Provide the [X, Y] coordinate of the cell's center where the given text is located.  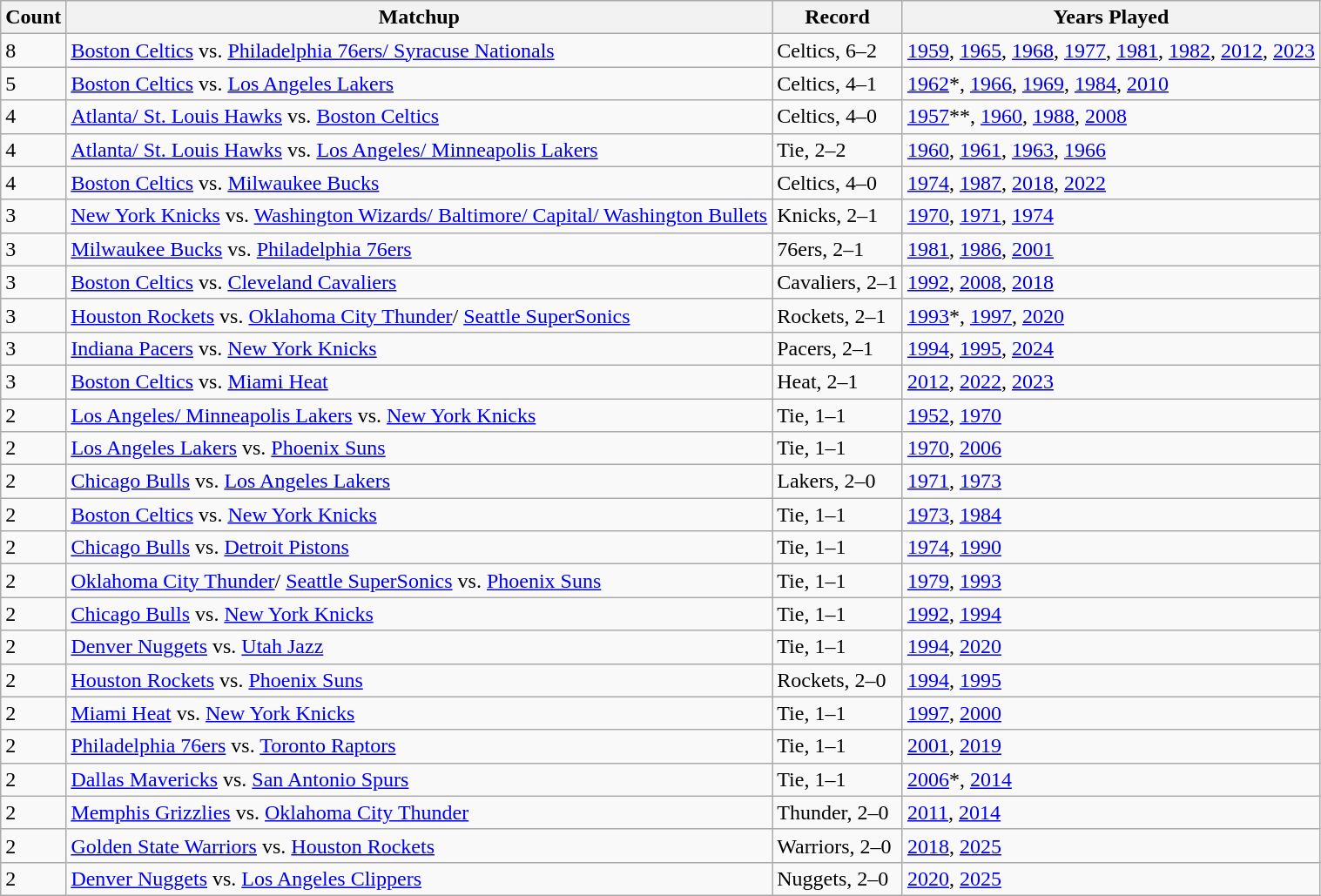
Milwaukee Bucks vs. Philadelphia 76ers [420, 249]
Thunder, 2–0 [838, 812]
Boston Celtics vs. Miami Heat [420, 381]
Rockets, 2–1 [838, 315]
New York Knicks vs. Washington Wizards/ Baltimore/ Capital/ Washington Bullets [420, 216]
1992, 2008, 2018 [1111, 282]
2012, 2022, 2023 [1111, 381]
1974, 1990 [1111, 548]
Houston Rockets vs. Phoenix Suns [420, 680]
Record [838, 17]
Los Angeles/ Minneapolis Lakers vs. New York Knicks [420, 415]
2006*, 2014 [1111, 779]
Dallas Mavericks vs. San Antonio Spurs [420, 779]
2018, 2025 [1111, 845]
Boston Celtics vs. Philadelphia 76ers/ Syracuse Nationals [420, 51]
Years Played [1111, 17]
Knicks, 2–1 [838, 216]
2020, 2025 [1111, 879]
Celtics, 6–2 [838, 51]
Chicago Bulls vs. Los Angeles Lakers [420, 482]
Warriors, 2–0 [838, 845]
1962*, 1966, 1969, 1984, 2010 [1111, 84]
1994, 1995 [1111, 680]
Matchup [420, 17]
Oklahoma City Thunder/ Seattle SuperSonics vs. Phoenix Suns [420, 581]
Nuggets, 2–0 [838, 879]
Denver Nuggets vs. Los Angeles Clippers [420, 879]
Los Angeles Lakers vs. Phoenix Suns [420, 448]
Boston Celtics vs. New York Knicks [420, 515]
Boston Celtics vs. Cleveland Cavaliers [420, 282]
Chicago Bulls vs. Detroit Pistons [420, 548]
2011, 2014 [1111, 812]
1960, 1961, 1963, 1966 [1111, 150]
1979, 1993 [1111, 581]
Atlanta/ St. Louis Hawks vs. Los Angeles/ Minneapolis Lakers [420, 150]
1971, 1973 [1111, 482]
2001, 2019 [1111, 746]
Chicago Bulls vs. New York Knicks [420, 614]
1997, 2000 [1111, 713]
1994, 1995, 2024 [1111, 348]
Tie, 2–2 [838, 150]
Boston Celtics vs. Los Angeles Lakers [420, 84]
1952, 1970 [1111, 415]
1994, 2020 [1111, 647]
Denver Nuggets vs. Utah Jazz [420, 647]
76ers, 2–1 [838, 249]
Houston Rockets vs. Oklahoma City Thunder/ Seattle SuperSonics [420, 315]
1959, 1965, 1968, 1977, 1981, 1982, 2012, 2023 [1111, 51]
1970, 2006 [1111, 448]
1993*, 1997, 2020 [1111, 315]
Celtics, 4–1 [838, 84]
Pacers, 2–1 [838, 348]
Indiana Pacers vs. New York Knicks [420, 348]
1973, 1984 [1111, 515]
Cavaliers, 2–1 [838, 282]
1981, 1986, 2001 [1111, 249]
1957**, 1960, 1988, 2008 [1111, 117]
1970, 1971, 1974 [1111, 216]
8 [33, 51]
Heat, 2–1 [838, 381]
Boston Celtics vs. Milwaukee Bucks [420, 183]
Golden State Warriors vs. Houston Rockets [420, 845]
Philadelphia 76ers vs. Toronto Raptors [420, 746]
Memphis Grizzlies vs. Oklahoma City Thunder [420, 812]
1992, 1994 [1111, 614]
Miami Heat vs. New York Knicks [420, 713]
Rockets, 2–0 [838, 680]
Count [33, 17]
Atlanta/ St. Louis Hawks vs. Boston Celtics [420, 117]
5 [33, 84]
Lakers, 2–0 [838, 482]
1974, 1987, 2018, 2022 [1111, 183]
